From the cell containing the given text, extract its center point as [x, y] coordinate. 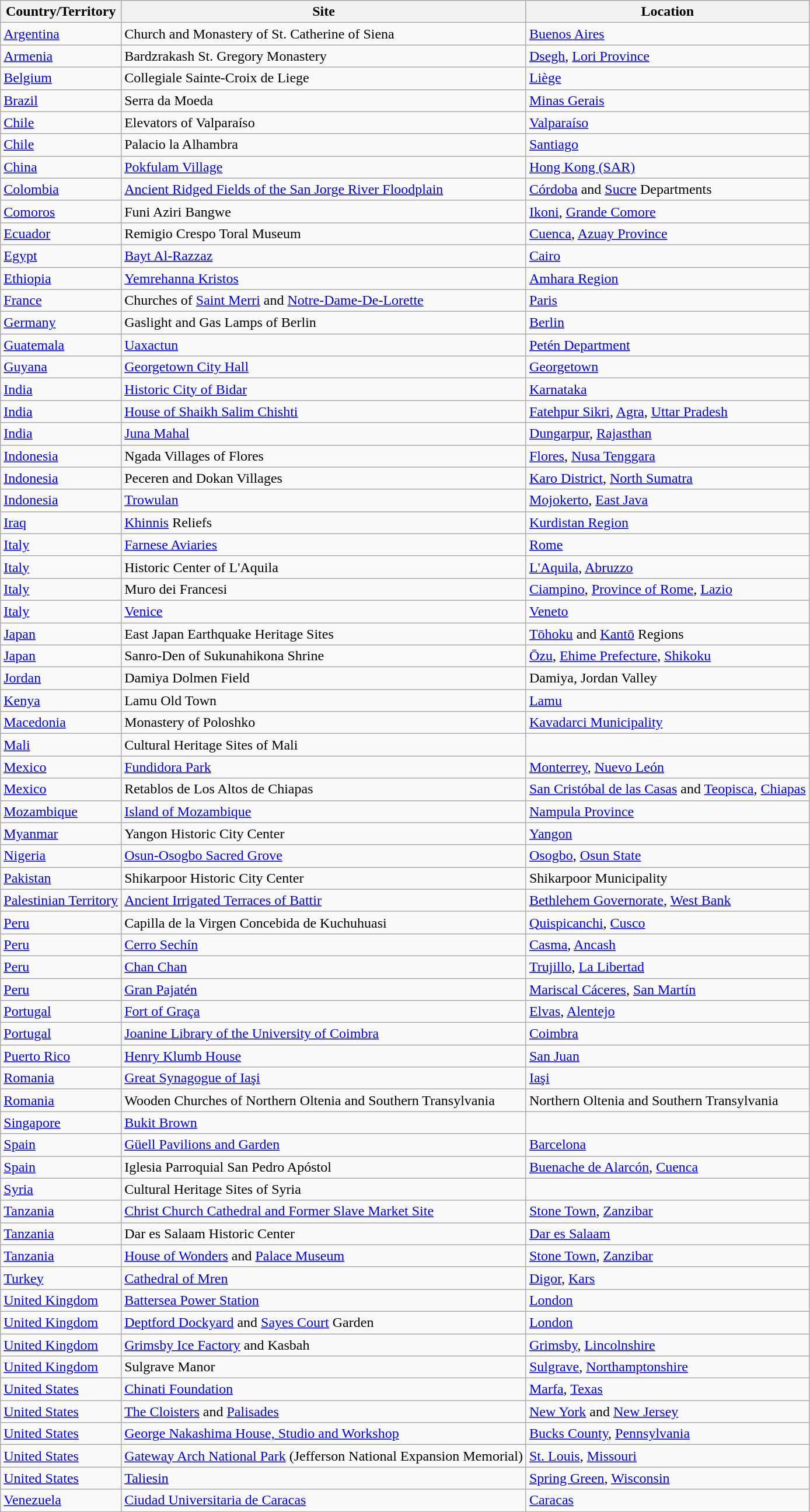
Christ Church Cathedral and Former Slave Market Site [324, 1211]
Palacio la Alhambra [324, 145]
Rome [668, 545]
Church and Monastery of St. Catherine of Siena [324, 34]
Argentina [61, 34]
Digor, Kars [668, 1278]
Gaslight and Gas Lamps of Berlin [324, 323]
Paris [668, 301]
Gateway Arch National Park (Jefferson National Expansion Memorial) [324, 1456]
San Juan [668, 1056]
Khinnis Reliefs [324, 522]
Venezuela [61, 1500]
Nampula Province [668, 811]
Mozambique [61, 811]
Chinati Foundation [324, 1389]
Bukit Brown [324, 1123]
Berlin [668, 323]
Location [668, 12]
Henry Klumb House [324, 1056]
Mojokerto, East Java [668, 500]
Casma, Ancash [668, 945]
Historic City of Bidar [324, 389]
Serra da Moeda [324, 100]
Grimsby Ice Factory and Kasbah [324, 1344]
Trowulan [324, 500]
Osun-Osogbo Sacred Grove [324, 856]
Puerto Rico [61, 1056]
Kenya [61, 701]
Shikarpoor Municipality [668, 878]
Bayt Al-Razzaz [324, 256]
Muro dei Francesi [324, 589]
Santiago [668, 145]
Mariscal Cáceres, San Martín [668, 990]
Minas Gerais [668, 100]
Dar es Salaam [668, 1234]
Ciudad Universitaria de Caracas [324, 1500]
Comoros [61, 211]
Monterrey, Nuevo León [668, 767]
Spring Green, Wisconsin [668, 1478]
Osogbo, Osun State [668, 856]
Dungarpur, Rajasthan [668, 434]
East Japan Earthquake Heritage Sites [324, 633]
Northern Oltenia and Southern Transylvania [668, 1100]
Ancient Ridged Fields of the San Jorge River Floodplain [324, 189]
Ciampino, Province of Rome, Lazio [668, 589]
Iraq [61, 522]
Guyana [61, 367]
Dar es Salaam Historic Center [324, 1234]
Flores, Nusa Tenggara [668, 456]
Nigeria [61, 856]
Coimbra [668, 1034]
Shikarpoor Historic City Center [324, 878]
Fundidora Park [324, 767]
Retablos de Los Altos de Chiapas [324, 789]
Island of Mozambique [324, 811]
Iaşi [668, 1078]
George Nakashima House, Studio and Workshop [324, 1434]
Georgetown [668, 367]
Bardzrakash St. Gregory Monastery [324, 56]
Iglesia Parroquial San Pedro Apóstol [324, 1167]
New York and New Jersey [668, 1412]
Valparaíso [668, 123]
Georgetown City Hall [324, 367]
Dsegh, Lori Province [668, 56]
Jordan [61, 678]
Ōzu, Ehime Prefecture, Shikoku [668, 656]
Damiya, Jordan Valley [668, 678]
Karnataka [668, 389]
Fort of Graça [324, 1012]
Taliesin [324, 1478]
Wooden Churches of Northern Oltenia and Southern Transylvania [324, 1100]
House of Wonders and Palace Museum [324, 1256]
Ngada Villages of Flores [324, 456]
Buenache de Alarcón, Cuenca [668, 1167]
Macedonia [61, 723]
Kurdistan Region [668, 522]
Capilla de la Virgen Concebida de Kuchuhuasi [324, 922]
Pokfulam Village [324, 167]
Singapore [61, 1123]
Karo District, North Sumatra [668, 478]
Palestinian Territory [61, 900]
Ethiopia [61, 278]
Cultural Heritage Sites of Syria [324, 1189]
Güell Pavilions and Garden [324, 1145]
Quispicanchi, Cusco [668, 922]
Damiya Dolmen Field [324, 678]
Cathedral of Mren [324, 1278]
Bethlehem Governorate, West Bank [668, 900]
Amhara Region [668, 278]
Grimsby, Lincolnshire [668, 1344]
Historic Center of L'Aquila [324, 567]
Funi Aziri Bangwe [324, 211]
Fatehpur Sikri, Agra, Uttar Pradesh [668, 412]
Ikoni, Grande Comore [668, 211]
Collegiale Sainte-Croix de Liege [324, 78]
Yemrehanna Kristos [324, 278]
The Cloisters and Palisades [324, 1412]
Tōhoku and Kantō Regions [668, 633]
Uaxactun [324, 345]
Bucks County, Pennsylvania [668, 1434]
Egypt [61, 256]
Sulgrave, Northamptonshire [668, 1367]
Germany [61, 323]
Belgium [61, 78]
Yangon [668, 834]
Veneto [668, 611]
Mali [61, 745]
Venice [324, 611]
Joanine Library of the University of Coimbra [324, 1034]
Guatemala [61, 345]
Deptford Dockyard and Sayes Court Garden [324, 1322]
Cultural Heritage Sites of Mali [324, 745]
Cerro Sechín [324, 945]
Ancient Irrigated Terraces of Battir [324, 900]
Myanmar [61, 834]
Elvas, Alentejo [668, 1012]
Brazil [61, 100]
L'Aquila, Abruzzo [668, 567]
Petén Department [668, 345]
Trujillo, La Libertad [668, 967]
Armenia [61, 56]
Elevators of Valparaíso [324, 123]
House of Shaikh Salim Chishti [324, 412]
Marfa, Texas [668, 1389]
Barcelona [668, 1145]
St. Louis, Missouri [668, 1456]
Site [324, 12]
Liège [668, 78]
Córdoba and Sucre Departments [668, 189]
Kavadarci Municipality [668, 723]
Peceren and Dokan Villages [324, 478]
Great Synagogue of Iaşi [324, 1078]
Farnese Aviaries [324, 545]
Lamu [668, 701]
Churches of Saint Merri and Notre-Dame-De-Lorette [324, 301]
Caracas [668, 1500]
Turkey [61, 1278]
Sanro-Den of Sukunahikona Shrine [324, 656]
Remigio Crespo Toral Museum [324, 234]
Monastery of Poloshko [324, 723]
Battersea Power Station [324, 1300]
France [61, 301]
China [61, 167]
Ecuador [61, 234]
Sulgrave Manor [324, 1367]
Country/Territory [61, 12]
Cuenca, Azuay Province [668, 234]
San Cristóbal de las Casas and Teopisca, Chiapas [668, 789]
Buenos Aires [668, 34]
Pakistan [61, 878]
Syria [61, 1189]
Cairo [668, 256]
Gran Pajatén [324, 990]
Yangon Historic City Center [324, 834]
Juna Mahal [324, 434]
Hong Kong (SAR) [668, 167]
Chan Chan [324, 967]
Colombia [61, 189]
Lamu Old Town [324, 701]
